Extract the (x, y) coordinate from the center of the cell holding the provided text.  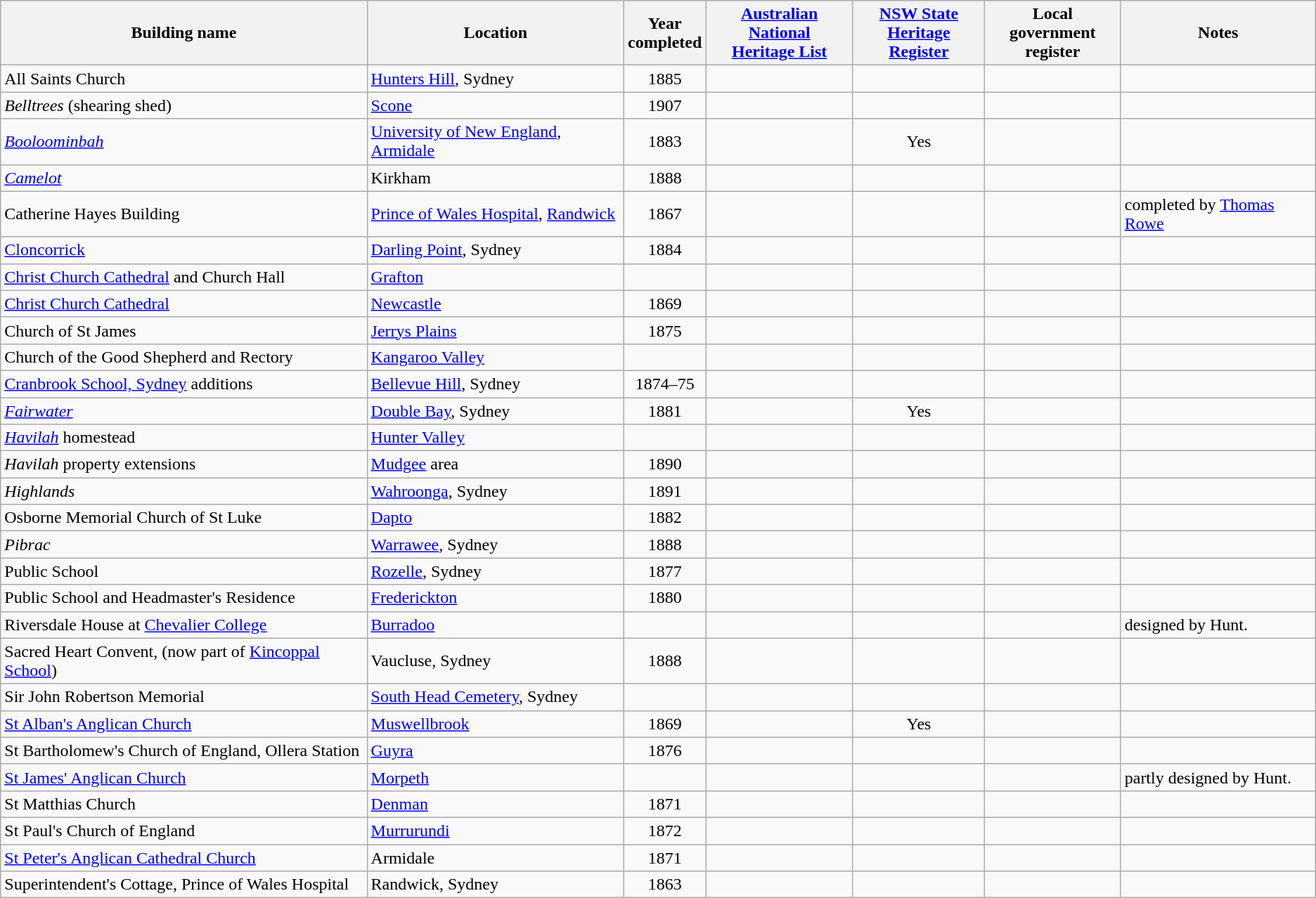
Scone (495, 105)
1880 (664, 598)
University of New England, Armidale (495, 142)
Grafton (495, 277)
1885 (664, 79)
Belltrees (shearing shed) (184, 105)
1891 (664, 491)
Sir John Robertson Memorial (184, 697)
Havilah homestead (184, 438)
Kangaroo Valley (495, 357)
completed by Thomas Rowe (1218, 214)
1877 (664, 571)
Highlands (184, 491)
Frederickton (495, 598)
Australian NationalHeritage List (780, 33)
Muswellbrook (495, 724)
Bellevue Hill, Sydney (495, 384)
Notes (1218, 33)
Vaucluse, Sydney (495, 661)
Cloncorrick (184, 250)
1867 (664, 214)
St Paul's Church of England (184, 831)
Newcastle (495, 304)
1890 (664, 464)
1876 (664, 750)
Warrawee, Sydney (495, 545)
Booloominbah (184, 142)
Camelot (184, 178)
Wahroonga, Sydney (495, 491)
Fairwater (184, 411)
1881 (664, 411)
Local governmentregister (1052, 33)
1907 (664, 105)
St Alban's Anglican Church (184, 724)
Riversdale House at Chevalier College (184, 625)
Pibrac (184, 545)
1882 (664, 518)
Osborne Memorial Church of St Luke (184, 518)
1863 (664, 885)
Darling Point, Sydney (495, 250)
St Bartholomew's Church of England, Ollera Station (184, 750)
St Peter's Anglican Cathedral Church (184, 858)
Public School and Headmaster's Residence (184, 598)
Havilah property extensions (184, 464)
1883 (664, 142)
South Head Cemetery, Sydney (495, 697)
St Matthias Church (184, 804)
Double Bay, Sydney (495, 411)
St James' Anglican Church (184, 777)
Prince of Wales Hospital, Randwick (495, 214)
Armidale (495, 858)
Rozelle, Sydney (495, 571)
Hunter Valley (495, 438)
Sacred Heart Convent, (now part of Kincoppal School) (184, 661)
Christ Church Cathedral (184, 304)
All Saints Church (184, 79)
partly designed by Hunt. (1218, 777)
Church of St James (184, 330)
Yearcompleted (664, 33)
1875 (664, 330)
Jerrys Plains (495, 330)
Christ Church Cathedral and Church Hall (184, 277)
Building name (184, 33)
Cranbrook School, Sydney additions (184, 384)
Mudgee area (495, 464)
Hunters Hill, Sydney (495, 79)
Burradoo (495, 625)
Location (495, 33)
1874–75 (664, 384)
Randwick, Sydney (495, 885)
1872 (664, 831)
Denman (495, 804)
Public School (184, 571)
Guyra (495, 750)
1884 (664, 250)
Morpeth (495, 777)
designed by Hunt. (1218, 625)
Murrurundi (495, 831)
NSW StateHeritage Register (918, 33)
Superintendent's Cottage, Prince of Wales Hospital (184, 885)
Dapto (495, 518)
Catherine Hayes Building (184, 214)
Kirkham (495, 178)
Church of the Good Shepherd and Rectory (184, 357)
